Return (X, Y) of the center of cell containing provided text 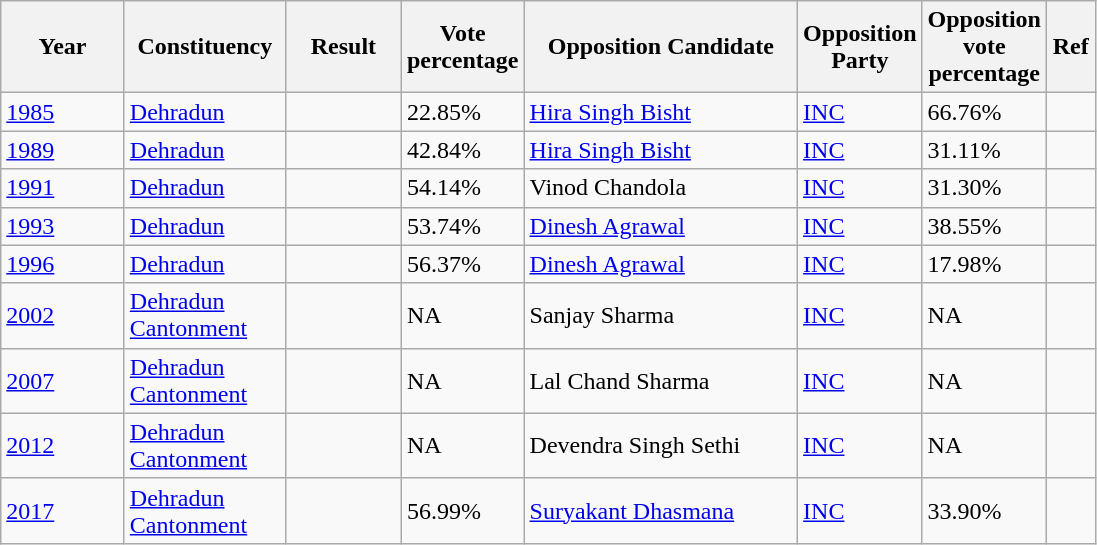
1996 (63, 264)
1993 (63, 226)
2012 (63, 446)
1989 (63, 150)
Lal Chand Sharma (661, 380)
2007 (63, 380)
Ref (1070, 47)
66.76% (984, 112)
Sanjay Sharma (661, 316)
Year (63, 47)
33.90% (984, 510)
31.11% (984, 150)
Vote percentage (462, 47)
42.84% (462, 150)
Opposition vote percentage (984, 47)
38.55% (984, 226)
Vinod Chandola (661, 188)
Suryakant Dhasmana (661, 510)
Opposition Party (860, 47)
Devendra Singh Sethi (661, 446)
2002 (63, 316)
2017 (63, 510)
31.30% (984, 188)
17.98% (984, 264)
56.37% (462, 264)
56.99% (462, 510)
Result (343, 47)
Constituency (204, 47)
1985 (63, 112)
54.14% (462, 188)
Opposition Candidate (661, 47)
22.85% (462, 112)
53.74% (462, 226)
1991 (63, 188)
